Scan for the cell matching the given text and deliver its (x, y) coordinate at center. 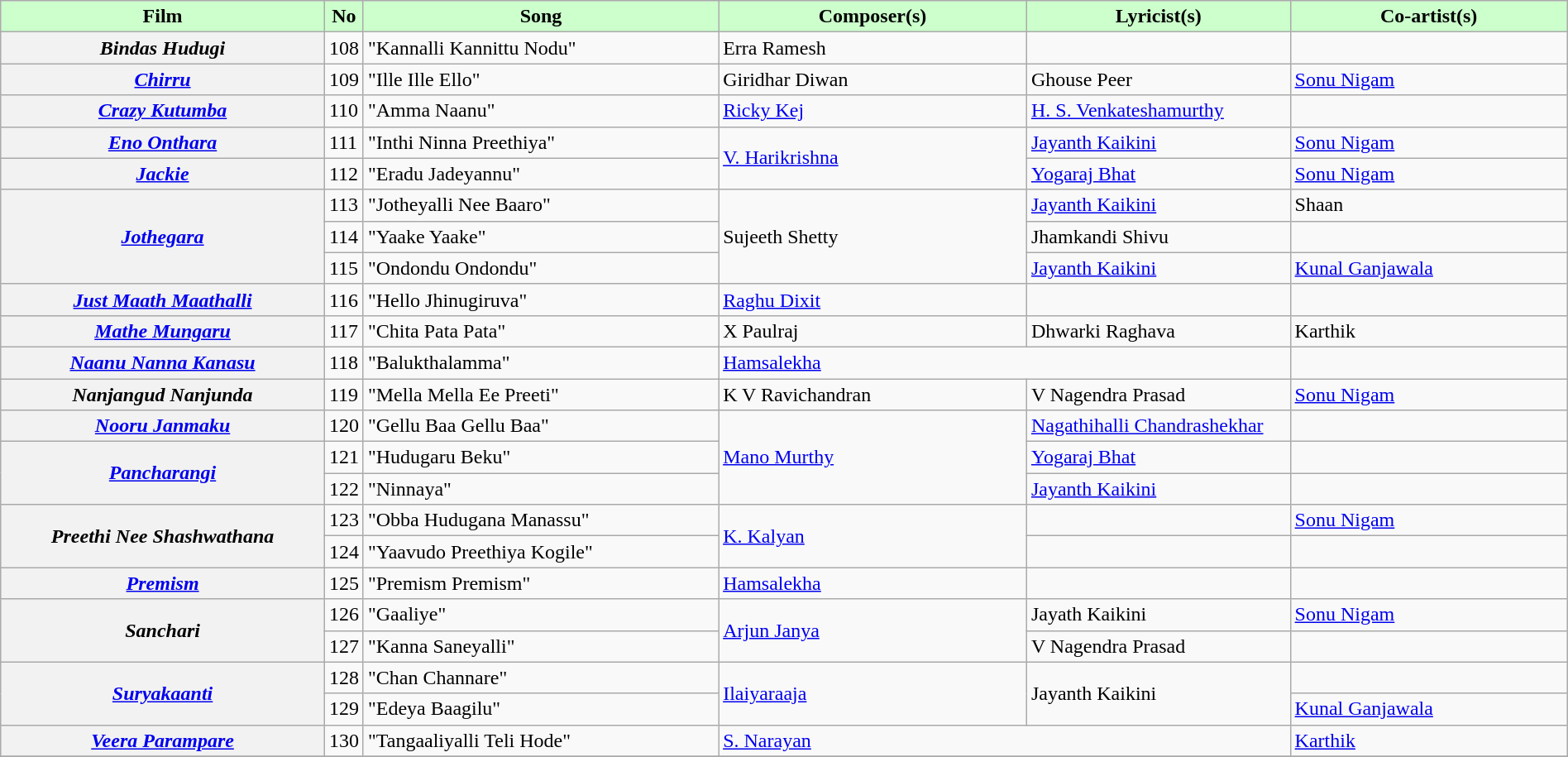
119 (344, 395)
111 (344, 142)
"Gaaliye" (541, 615)
"Chan Channare" (541, 678)
Arjun Janya (873, 630)
"Jotheyalli Nee Baaro" (541, 205)
Shaan (1429, 205)
Mathe Mungaru (163, 331)
118 (344, 362)
121 (344, 458)
112 (344, 174)
"Inthi Ninna Preethiya" (541, 142)
Pancharangi (163, 473)
110 (344, 111)
122 (344, 489)
Raghu Dixit (873, 299)
Sujeeth Shetty (873, 237)
"Obba Hudugana Manassu" (541, 520)
Just Maath Maathalli (163, 299)
115 (344, 268)
"Gellu Baa Gellu Baa" (541, 426)
116 (344, 299)
Composer(s) (873, 17)
Mano Murthy (873, 458)
Erra Ramesh (873, 48)
Ricky Kej (873, 111)
Lyricist(s) (1158, 17)
114 (344, 237)
124 (344, 552)
S. Narayan (1004, 740)
Sanchari (163, 630)
Nanjangud Nanjunda (163, 395)
K V Ravichandran (873, 395)
Veera Parampare (163, 740)
Nooru Janmaku (163, 426)
129 (344, 709)
Dhwarki Raghava (1158, 331)
Chirru (163, 79)
"Kannalli Kannittu Nodu" (541, 48)
128 (344, 678)
Naanu Nanna Kanasu (163, 362)
Nagathihalli Chandrashekhar (1158, 426)
Crazy Kutumba (163, 111)
"Chita Pata Pata" (541, 331)
"Ninnaya" (541, 489)
Jayath Kaikini (1158, 615)
117 (344, 331)
130 (344, 740)
Preethi Nee Shashwathana (163, 536)
H. S. Venkateshamurthy (1158, 111)
"Edeya Baagilu" (541, 709)
K. Kalyan (873, 536)
"Ille Ille Ello" (541, 79)
Suryakaanti (163, 693)
Ilaiyaraaja (873, 693)
"Eradu Jadeyannu" (541, 174)
Ghouse Peer (1158, 79)
120 (344, 426)
"Balukthalamma" (541, 362)
109 (344, 79)
127 (344, 646)
108 (344, 48)
"Yaavudo Preethiya Kogile" (541, 552)
125 (344, 583)
Giridhar Diwan (873, 79)
123 (344, 520)
"Ondondu Ondondu" (541, 268)
Premism (163, 583)
"Mella Mella Ee Preeti" (541, 395)
X Paulraj (873, 331)
Co-artist(s) (1429, 17)
No (344, 17)
Jackie (163, 174)
126 (344, 615)
"Premism Premism" (541, 583)
"Hello Jhinugiruva" (541, 299)
"Amma Naanu" (541, 111)
Song (541, 17)
Bindas Hudugi (163, 48)
Jothegara (163, 237)
Film (163, 17)
"Yaake Yaake" (541, 237)
"Kanna Saneyalli" (541, 646)
"Tangaaliyalli Teli Hode" (541, 740)
"Hudugaru Beku" (541, 458)
Eno Onthara (163, 142)
113 (344, 205)
V. Harikrishna (873, 158)
Jhamkandi Shivu (1158, 237)
